Search for the cell housing the specified text and yield its (X, Y) center coordinate. 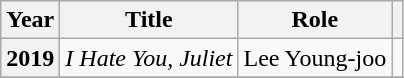
Title (149, 20)
2019 (30, 58)
Year (30, 20)
Role (315, 20)
I Hate You, Juliet (149, 58)
Lee Young-joo (315, 58)
